Find where the given text appears and provide that cell's center as (x, y) coordinate. 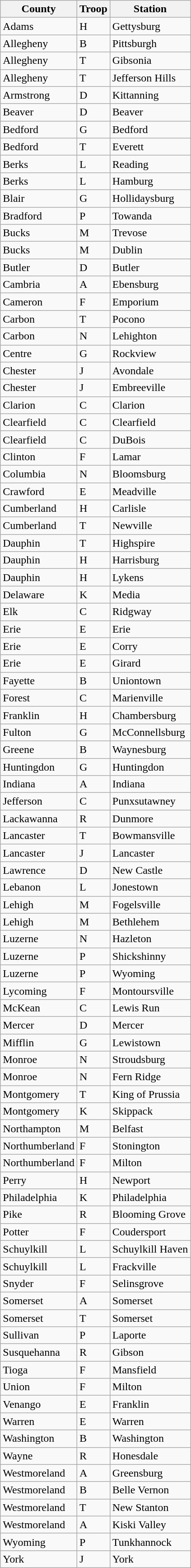
Hamburg (150, 181)
Girard (150, 663)
DuBois (150, 439)
Lawrence (39, 870)
Embreeville (150, 388)
Newville (150, 526)
Carlisle (150, 509)
Chambersburg (150, 715)
Highspire (150, 543)
Cameron (39, 302)
Stroudsburg (150, 1060)
Lycoming (39, 991)
McKean (39, 1008)
Snyder (39, 1283)
Lykens (150, 577)
Fayette (39, 681)
Hazleton (150, 939)
Lebanon (39, 887)
Susquehanna (39, 1353)
Media (150, 595)
Hollidaysburg (150, 198)
Punxsutawney (150, 801)
Jefferson (39, 801)
Greensburg (150, 1473)
Bradford (39, 216)
Venango (39, 1404)
Waynesburg (150, 749)
Bloomsburg (150, 474)
Troop (93, 9)
Dunmore (150, 819)
Columbia (39, 474)
Bethlehem (150, 922)
Avondale (150, 371)
Union (39, 1387)
Northampton (39, 1129)
Potter (39, 1232)
Sullivan (39, 1335)
Fulton (39, 732)
Station (150, 9)
Delaware (39, 595)
Forest (39, 698)
Montoursville (150, 991)
Shickshinny (150, 956)
Skippack (150, 1111)
Uniontown (150, 681)
Blair (39, 198)
Laporte (150, 1335)
Dublin (150, 250)
Selinsgrove (150, 1283)
Towanda (150, 216)
Pittsburgh (150, 43)
Gibson (150, 1353)
Gettysburg (150, 26)
Greene (39, 749)
Cambria (39, 285)
Tunkhannock (150, 1542)
Jonestown (150, 887)
Armstrong (39, 95)
Coudersport (150, 1232)
Harrisburg (150, 560)
Frackville (150, 1266)
Everett (150, 147)
Kittanning (150, 95)
Ebensburg (150, 285)
Gibsonia (150, 61)
Meadville (150, 491)
Blooming Grove (150, 1215)
Rockview (150, 353)
County (39, 9)
Lackawanna (39, 819)
Lehighton (150, 336)
Fogelsville (150, 905)
Belle Vernon (150, 1490)
King of Prussia (150, 1094)
Honesdale (150, 1456)
Newport (150, 1180)
Fern Ridge (150, 1077)
Wayne (39, 1456)
Clinton (39, 457)
Centre (39, 353)
Emporium (150, 302)
Marienville (150, 698)
Pocono (150, 319)
McConnellsburg (150, 732)
Belfast (150, 1129)
Mansfield (150, 1370)
Adams (39, 26)
Stonington (150, 1146)
Ridgway (150, 612)
Schuylkill Haven (150, 1249)
Lewis Run (150, 1008)
Elk (39, 612)
Bowmansville (150, 836)
Trevose (150, 233)
Mifflin (39, 1042)
Crawford (39, 491)
Perry (39, 1180)
Corry (150, 646)
Lamar (150, 457)
Reading (150, 164)
Pike (39, 1215)
Lewistown (150, 1042)
Jefferson Hills (150, 78)
Tioga (39, 1370)
Kiski Valley (150, 1525)
New Stanton (150, 1507)
New Castle (150, 870)
